Locate the cell with the specified text and output its [X, Y] center coordinate. 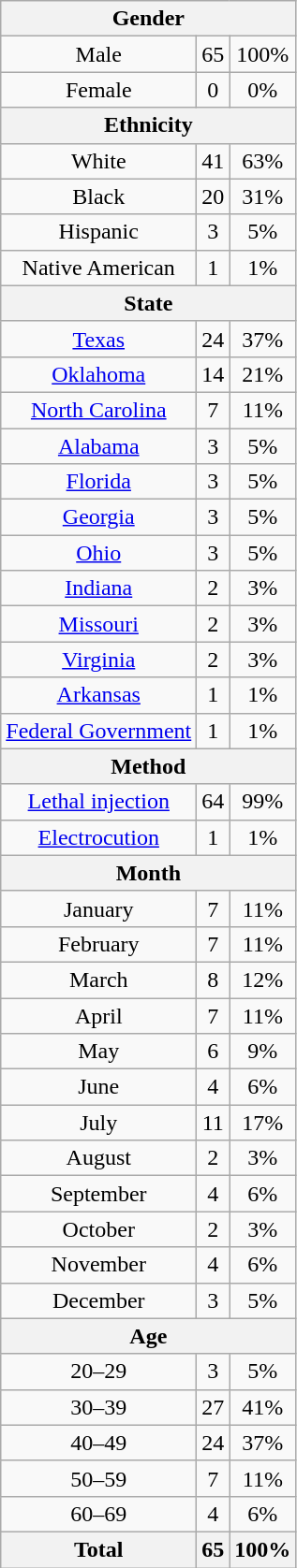
August [99, 1158]
27 [214, 1407]
20 [214, 196]
Georgia [99, 517]
Indiana [99, 588]
30–39 [99, 1407]
Age [148, 1336]
Method [148, 766]
99% [262, 802]
Missouri [99, 624]
20–29 [99, 1372]
December [99, 1300]
Arkansas [99, 695]
Male [99, 54]
Virginia [99, 660]
Texas [99, 339]
July [99, 1123]
February [99, 944]
Hispanic [99, 232]
Month [148, 873]
6 [214, 1052]
0% [262, 90]
Gender [148, 19]
May [99, 1052]
0 [214, 90]
Electrocution [99, 837]
41 [214, 161]
50–59 [99, 1478]
8 [214, 980]
Alabama [99, 446]
21% [262, 374]
40–49 [99, 1443]
March [99, 980]
September [99, 1194]
Lethal injection [99, 802]
Oklahoma [99, 374]
14 [214, 374]
April [99, 1015]
North Carolina [99, 410]
Female [99, 90]
Ethnicity [148, 125]
11 [214, 1123]
June [99, 1087]
63% [262, 161]
October [99, 1229]
Ohio [99, 553]
12% [262, 980]
60–69 [99, 1514]
9% [262, 1052]
Florida [99, 482]
Black [99, 196]
Native American [99, 268]
31% [262, 196]
State [148, 303]
White [99, 161]
41% [262, 1407]
January [99, 908]
Federal Government [99, 731]
Total [99, 1549]
64 [214, 802]
17% [262, 1123]
November [99, 1265]
